Capture the cell that displays the provided text and extract its [x, y] central coordinate. 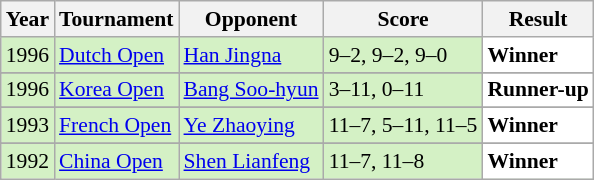
Han Jingna [252, 55]
Korea Open [116, 90]
1993 [28, 126]
China Open [116, 162]
Year [28, 19]
Tournament [116, 19]
Ye Zhaoying [252, 126]
Shen Lianfeng [252, 162]
Score [404, 19]
Bang Soo-hyun [252, 90]
Dutch Open [116, 55]
Opponent [252, 19]
9–2, 9–2, 9–0 [404, 55]
1992 [28, 162]
11–7, 5–11, 11–5 [404, 126]
Runner-up [538, 90]
Result [538, 19]
French Open [116, 126]
3–11, 0–11 [404, 90]
11–7, 11–8 [404, 162]
